Return [x, y] of the center of cell containing provided text 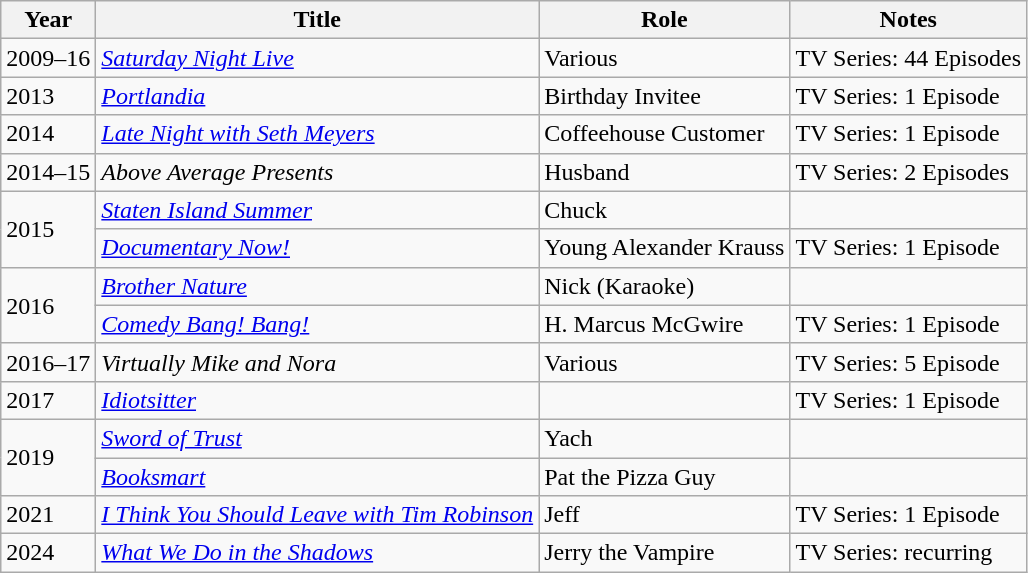
Sword of Trust [318, 438]
Staten Island Summer [318, 210]
2014–15 [48, 172]
2017 [48, 400]
Birthday Invitee [664, 96]
Late Night with Seth Meyers [318, 134]
2013 [48, 96]
2016–17 [48, 362]
Virtually Mike and Nora [318, 362]
Young Alexander Krauss [664, 248]
Title [318, 20]
Above Average Presents [318, 172]
2009–16 [48, 58]
2015 [48, 229]
2019 [48, 457]
TV Series: 2 Episodes [908, 172]
Role [664, 20]
2014 [48, 134]
Portlandia [318, 96]
Year [48, 20]
2024 [48, 553]
Pat the Pizza Guy [664, 477]
Husband [664, 172]
Jeff [664, 515]
H. Marcus McGwire [664, 324]
Saturday Night Live [318, 58]
2021 [48, 515]
2016 [48, 305]
Brother Nature [318, 286]
Notes [908, 20]
Chuck [664, 210]
Documentary Now! [318, 248]
Coffeehouse Customer [664, 134]
TV Series: 44 Episodes [908, 58]
Comedy Bang! Bang! [318, 324]
Idiotsitter [318, 400]
Nick (Karaoke) [664, 286]
Yach [664, 438]
TV Series: 5 Episode [908, 362]
Jerry the Vampire [664, 553]
I Think You Should Leave with Tim Robinson [318, 515]
Booksmart [318, 477]
TV Series: recurring [908, 553]
What We Do in the Shadows [318, 553]
